Return (X, Y) of the center of cell containing provided text 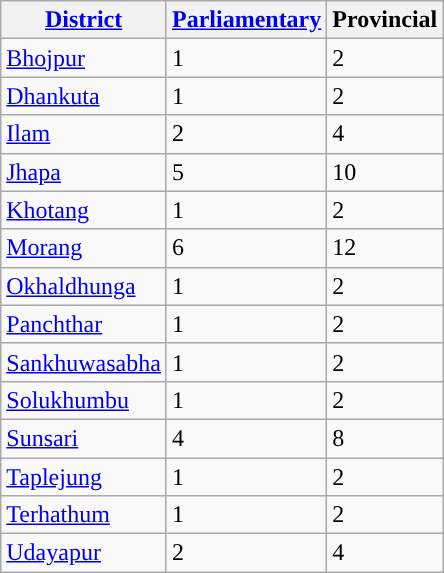
Ilam (84, 134)
Sunsari (84, 438)
Jhapa (84, 172)
Dhankuta (84, 96)
6 (246, 248)
12 (385, 248)
8 (385, 438)
Terhathum (84, 515)
Khotang (84, 210)
5 (246, 172)
Taplejung (84, 477)
Morang (84, 248)
Udayapur (84, 553)
10 (385, 172)
Bhojpur (84, 58)
Okhaldhunga (84, 286)
Panchthar (84, 324)
Parliamentary (246, 20)
Provincial (385, 20)
District (84, 20)
Sankhuwasabha (84, 362)
Solukhumbu (84, 400)
